Identify which cell holds the provided text, then report its [x, y] central coordinate. 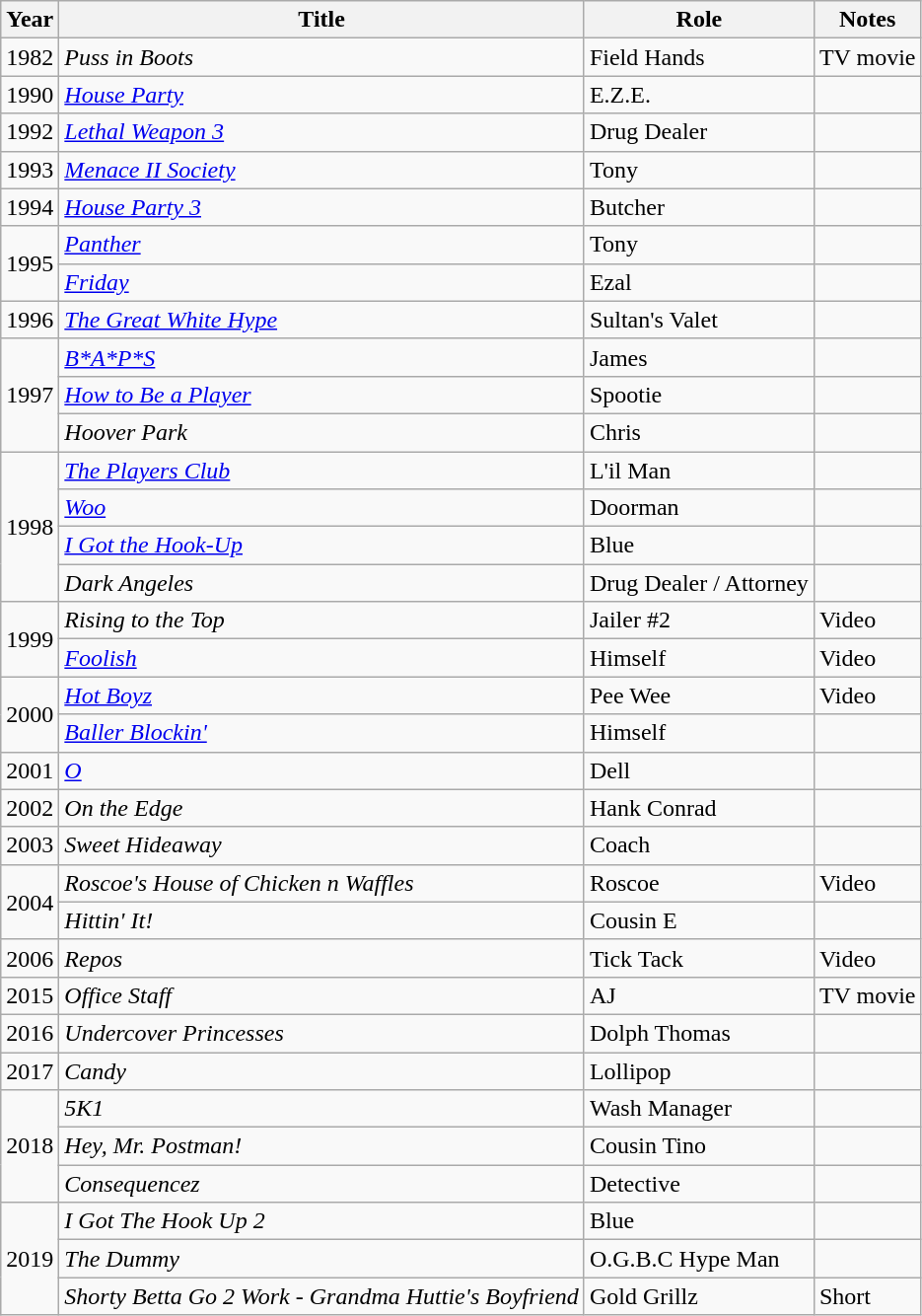
Dolph Thomas [698, 1033]
2006 [30, 958]
E.Z.E. [698, 95]
Year [30, 20]
Hot Boyz [321, 695]
Repos [321, 958]
5K1 [321, 1109]
Wash Manager [698, 1109]
Spootie [698, 395]
Lollipop [698, 1070]
Dark Angeles [321, 583]
House Party 3 [321, 207]
O.G.B.C Hype Man [698, 1259]
Shorty Betta Go 2 Work - Grandma Huttie's Boyfriend [321, 1296]
1998 [30, 527]
2016 [30, 1033]
Hey, Mr. Postman! [321, 1146]
Undercover Princesses [321, 1033]
How to Be a Player [321, 395]
Butcher [698, 207]
Notes [868, 20]
Role [698, 20]
Detective [698, 1184]
B*A*P*S [321, 357]
Doorman [698, 508]
2018 [30, 1146]
Puss in Boots [321, 57]
Pee Wee [698, 695]
1996 [30, 320]
Jailer #2 [698, 621]
Ezal [698, 282]
AJ [698, 995]
Candy [321, 1070]
James [698, 357]
Baller Blockin' [321, 733]
1990 [30, 95]
1993 [30, 170]
Chris [698, 432]
1997 [30, 395]
Menace II Society [321, 170]
Drug Dealer [698, 132]
1982 [30, 57]
2015 [30, 995]
2019 [30, 1259]
The Great White Hype [321, 320]
The Players Club [321, 471]
1994 [30, 207]
2002 [30, 808]
Consequencez [321, 1184]
Dell [698, 770]
The Dummy [321, 1259]
Woo [321, 508]
Coach [698, 845]
Sweet Hideaway [321, 845]
On the Edge [321, 808]
Foolish [321, 658]
Hank Conrad [698, 808]
2004 [30, 902]
2001 [30, 770]
I Got the Hook-Up [321, 546]
2003 [30, 845]
Gold Grillz [698, 1296]
Short [868, 1296]
1992 [30, 132]
Cousin Tino [698, 1146]
Title [321, 20]
I Got The Hook Up 2 [321, 1221]
2017 [30, 1070]
L'il Man [698, 471]
Panther [321, 245]
Roscoe [698, 883]
1999 [30, 639]
Field Hands [698, 57]
Tick Tack [698, 958]
Hittin' It! [321, 920]
2000 [30, 714]
Lethal Weapon 3 [321, 132]
Drug Dealer / Attorney [698, 583]
Roscoe's House of Chicken n Waffles [321, 883]
Office Staff [321, 995]
Sultan's Valet [698, 320]
O [321, 770]
1995 [30, 263]
House Party [321, 95]
Friday [321, 282]
Hoover Park [321, 432]
Rising to the Top [321, 621]
Cousin E [698, 920]
